For the text-containing cell, return its midpoint in [x, y] coordinate format. 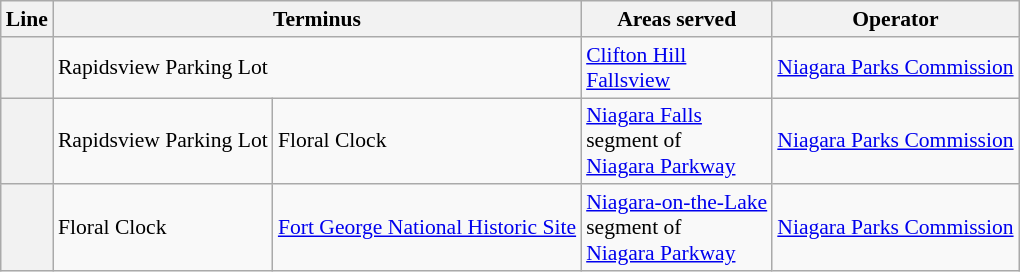
Niagara-on-the-Lakesegment ofNiagara Parkway [676, 228]
Areas served [676, 19]
Niagara Fallssegment ofNiagara Parkway [676, 142]
Terminus [317, 19]
Clifton HillFallsview [676, 68]
Operator [895, 19]
Fort George National Historic Site [427, 228]
Line [27, 19]
